Pinpoint the cell where the given text exists, returning its (x, y) midpoint coordinate. 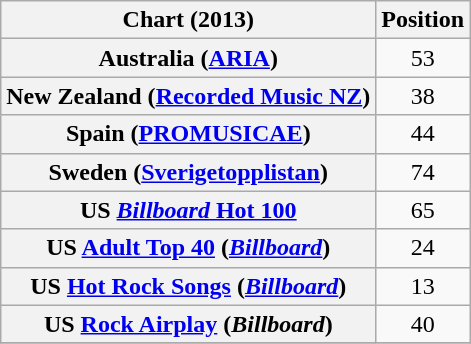
74 (423, 172)
US Hot Rock Songs (Billboard) (188, 286)
US Adult Top 40 (Billboard) (188, 248)
Spain (PROMUSICAE) (188, 134)
US Rock Airplay (Billboard) (188, 324)
US Billboard Hot 100 (188, 210)
Chart (2013) (188, 20)
24 (423, 248)
13 (423, 286)
Position (423, 20)
Sweden (Sverigetopplistan) (188, 172)
40 (423, 324)
38 (423, 96)
New Zealand (Recorded Music NZ) (188, 96)
Australia (ARIA) (188, 58)
44 (423, 134)
65 (423, 210)
53 (423, 58)
